For the text-containing cell, return its midpoint in (X, Y) coordinate format. 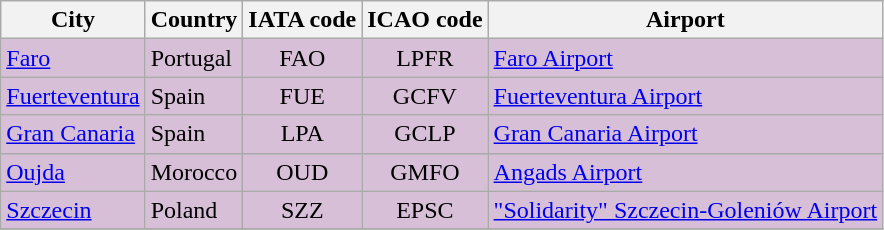
Gran Canaria (73, 134)
Morocco (194, 172)
Airport (686, 20)
FUE (302, 96)
Poland (194, 210)
Fuerteventura (73, 96)
Fuerteventura Airport (686, 96)
Angads Airport (686, 172)
GCFV (425, 96)
FAO (302, 58)
City (73, 20)
GMFO (425, 172)
IATA code (302, 20)
Faro Airport (686, 58)
SZZ (302, 210)
OUD (302, 172)
ICAO code (425, 20)
Portugal (194, 58)
Country (194, 20)
Gran Canaria Airport (686, 134)
Faro (73, 58)
LPA (302, 134)
Szczecin (73, 210)
LPFR (425, 58)
GCLP (425, 134)
"Solidarity" Szczecin-Goleniów Airport (686, 210)
Oujda (73, 172)
EPSC (425, 210)
